Capture the cell that displays the provided text and extract its [X, Y] central coordinate. 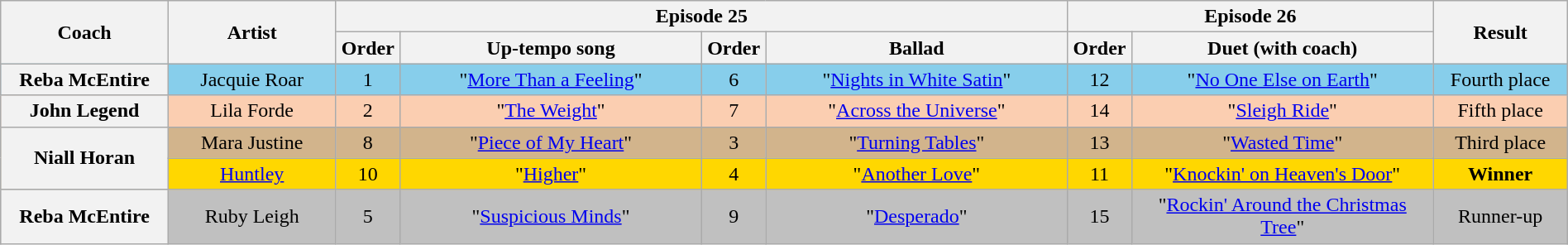
Lila Forde [251, 111]
5 [368, 217]
Coach [84, 32]
"Sleigh Ride" [1282, 111]
"Wasted Time" [1282, 142]
Result [1500, 32]
"Higher" [551, 174]
Winner [1500, 174]
15 [1100, 217]
4 [734, 174]
Huntley [251, 174]
8 [368, 142]
"Nights in White Satin" [916, 79]
"Turning Tables" [916, 142]
7 [734, 111]
Artist [251, 32]
Niall Horan [84, 158]
12 [1100, 79]
"Another Love" [916, 174]
"Desperado" [916, 217]
"Knockin' on Heaven's Door" [1282, 174]
"No One Else on Earth" [1282, 79]
Fifth place [1500, 111]
1 [368, 79]
11 [1100, 174]
Runner-up [1500, 217]
2 [368, 111]
"Rockin' Around the Christmas Tree" [1282, 217]
9 [734, 217]
"Suspicious Minds" [551, 217]
13 [1100, 142]
Episode 26 [1250, 17]
"Across the Universe" [916, 111]
Ballad [916, 48]
"More Than a Feeling" [551, 79]
3 [734, 142]
Ruby Leigh [251, 217]
Mara Justine [251, 142]
Fourth place [1500, 79]
"The Weight" [551, 111]
10 [368, 174]
Third place [1500, 142]
14 [1100, 111]
Episode 25 [701, 17]
Jacquie Roar [251, 79]
John Legend [84, 111]
Duet (with coach) [1282, 48]
Up-tempo song [551, 48]
"Piece of My Heart" [551, 142]
6 [734, 79]
